Extract the (X, Y) coordinate from the center of the cell holding the provided text.  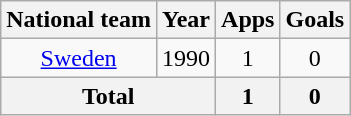
National team (79, 20)
Apps (248, 20)
Total (108, 96)
Goals (315, 20)
Sweden (79, 58)
Year (186, 20)
1990 (186, 58)
